Output the [x, y] coordinate of the center of the cell containing the given text.  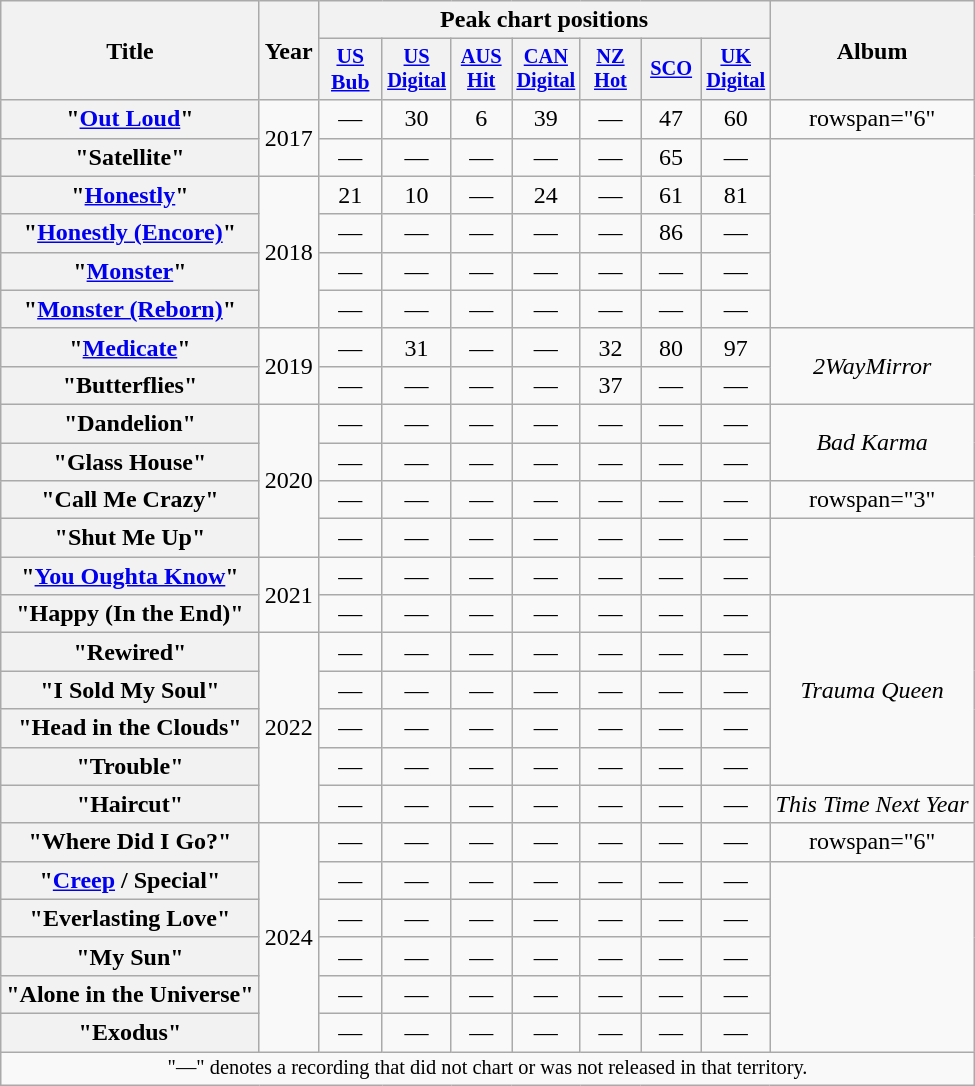
2018 [288, 252]
USDigital [416, 70]
61 [672, 195]
"Butterflies" [130, 385]
"Monster (Reborn)" [130, 309]
"My Sun" [130, 956]
32 [610, 347]
86 [672, 233]
80 [672, 347]
81 [736, 195]
"Trouble" [130, 766]
Trauma Queen [872, 690]
2017 [288, 138]
21 [350, 195]
"Haircut" [130, 804]
"I Sold My Soul" [130, 690]
"Honestly" [130, 195]
"Exodus" [130, 1032]
"Satellite" [130, 157]
2019 [288, 366]
37 [610, 385]
"Dandelion" [130, 423]
AUS Hit [482, 70]
31 [416, 347]
"Where Did I Go?" [130, 842]
"Monster" [130, 271]
"Happy (In the End)" [130, 614]
Peak chart positions [544, 20]
10 [416, 195]
47 [672, 119]
"Call Me Crazy" [130, 500]
"Rewired" [130, 652]
"Everlasting Love" [130, 918]
rowspan="3" [872, 500]
UKDigital [736, 70]
6 [482, 119]
Bad Karma [872, 442]
65 [672, 157]
"Creep / Special" [130, 880]
24 [546, 195]
"Glass House" [130, 461]
Title [130, 50]
This Time Next Year [872, 804]
2WayMirror [872, 366]
Year [288, 50]
"—" denotes a recording that did not chart or was not released in that territory. [488, 1069]
2024 [288, 937]
60 [736, 119]
2021 [288, 595]
"Alone in the Universe" [130, 994]
"Head in the Clouds" [130, 728]
"You Oughta Know" [130, 576]
2022 [288, 728]
"Medicate" [130, 347]
US Bub [350, 70]
2020 [288, 480]
97 [736, 347]
39 [546, 119]
CANDigital [546, 70]
SCO [672, 70]
"Shut Me Up" [130, 538]
"Honestly (Encore)" [130, 233]
Album [872, 50]
NZHot [610, 70]
30 [416, 119]
"Out Loud" [130, 119]
